Output the (x, y) coordinate of the center of the cell containing the given text.  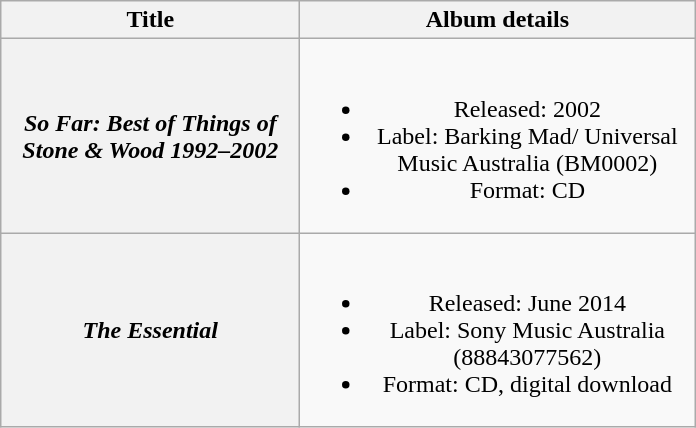
Released: June 2014Label: Sony Music Australia (88843077562)Format: CD, digital download (498, 330)
Title (150, 20)
So Far: Best of Things of Stone & Wood 1992–2002 (150, 136)
Album details (498, 20)
The Essential (150, 330)
Released: 2002Label: Barking Mad/ Universal Music Australia (BM0002)Format: CD (498, 136)
